Identify which cell holds the provided text, then report its [x, y] central coordinate. 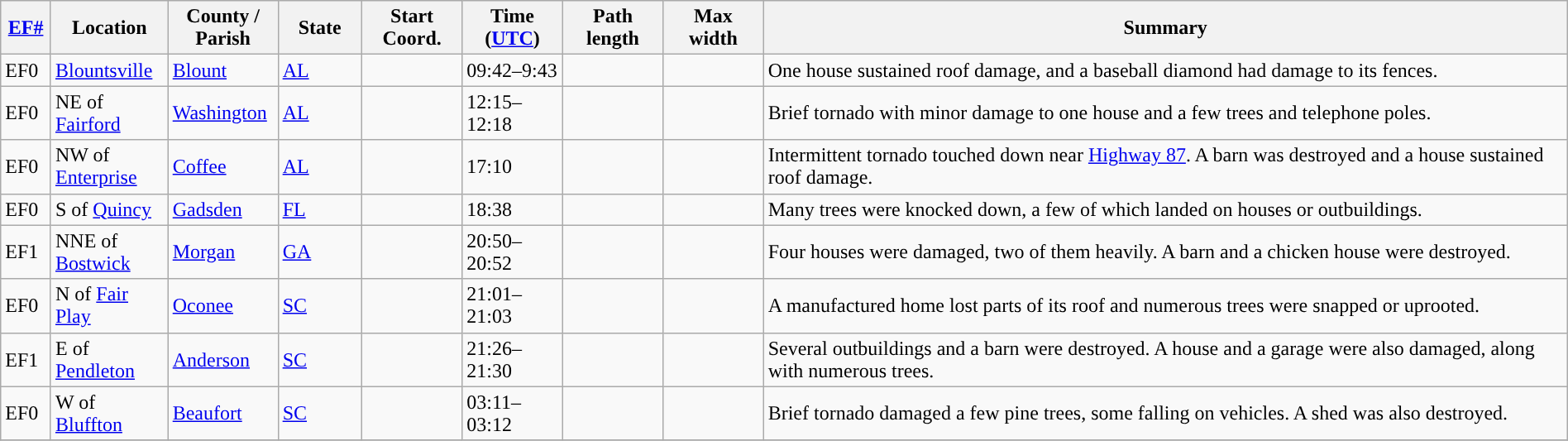
One house sustained roof damage, and a baseball diamond had damage to its fences. [1165, 70]
Summary [1165, 28]
NE of Fairford [109, 113]
County / Parish [223, 28]
NNE of Bostwick [109, 252]
20:50–20:52 [513, 252]
03:11–03:12 [513, 414]
E of Pendleton [109, 359]
Many trees were knocked down, a few of which landed on houses or outbuildings. [1165, 209]
Several outbuildings and a barn were destroyed. A house and a garage were also damaged, along with numerous trees. [1165, 359]
W of Bluffton [109, 414]
Oconee [223, 306]
Intermittent tornado touched down near Highway 87. A barn was destroyed and a house sustained roof damage. [1165, 167]
S of Quincy [109, 209]
Gadsden [223, 209]
Coffee [223, 167]
Location [109, 28]
Max width [713, 28]
Brief tornado with minor damage to one house and a few trees and telephone poles. [1165, 113]
Brief tornado damaged a few pine trees, some falling on vehicles. A shed was also destroyed. [1165, 414]
Washington [223, 113]
Morgan [223, 252]
N of Fair Play [109, 306]
Anderson [223, 359]
NW of Enterprise [109, 167]
FL [319, 209]
21:01–21:03 [513, 306]
Beaufort [223, 414]
17:10 [513, 167]
12:15–12:18 [513, 113]
Blountsville [109, 70]
EF# [26, 28]
Start Coord. [412, 28]
21:26–21:30 [513, 359]
Path length [612, 28]
Four houses were damaged, two of them heavily. A barn and a chicken house were destroyed. [1165, 252]
18:38 [513, 209]
GA [319, 252]
09:42–9:43 [513, 70]
State [319, 28]
Time (UTC) [513, 28]
A manufactured home lost parts of its roof and numerous trees were snapped or uprooted. [1165, 306]
Blount [223, 70]
